Detect which cell encompasses the target text, then output its [X, Y] center coordinate. 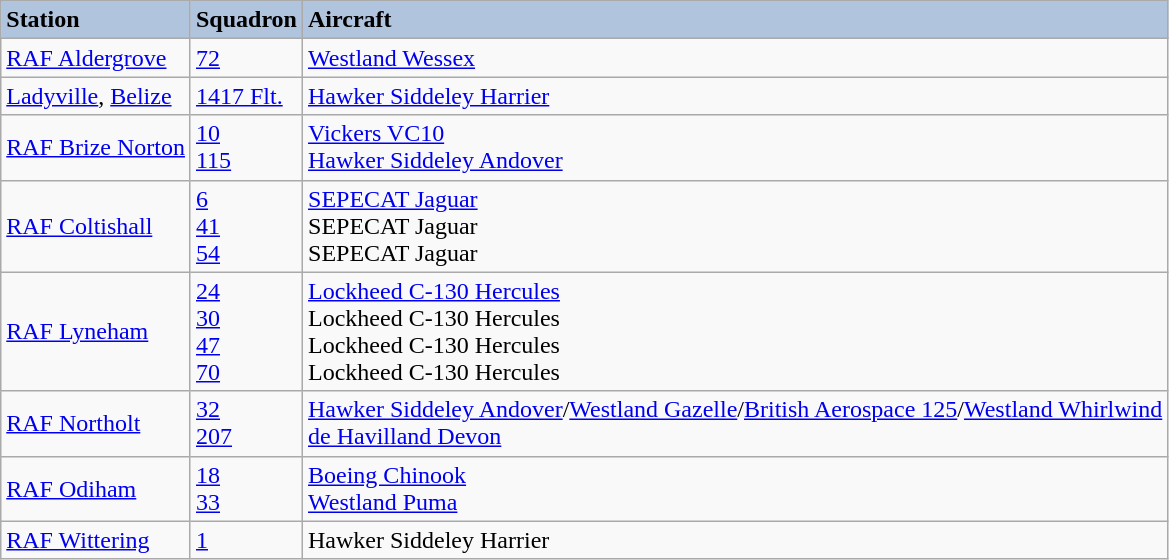
Lockheed C-130 Hercules Lockheed C-130 Hercules Lockheed C-130 Hercules Lockheed C-130 Hercules [736, 332]
RAF Odiham [96, 488]
SEPECAT Jaguar SEPECAT Jaguar SEPECAT Jaguar [736, 226]
Boeing Chinook Westland Puma [736, 488]
RAF Northolt [96, 424]
Station [96, 20]
RAF Brize Norton [96, 148]
Vickers VC10 Hawker Siddeley Andover [736, 148]
Ladyville, Belize [96, 96]
RAF Lyneham [96, 332]
72 [246, 58]
Squadron [246, 20]
RAF Wittering [96, 540]
Westland Wessex [736, 58]
6 41 54 [246, 226]
Aircraft [736, 20]
1 [246, 540]
24 30 47 70 [246, 332]
32 207 [246, 424]
RAF Coltishall [96, 226]
Hawker Siddeley Andover/Westland Gazelle/British Aerospace 125/Westland Whirlwind de Havilland Devon [736, 424]
10 115 [246, 148]
RAF Aldergrove [96, 58]
18 33 [246, 488]
1417 Flt. [246, 96]
